Return the [X, Y] coordinate for the center point of the cell that contains the specified text.  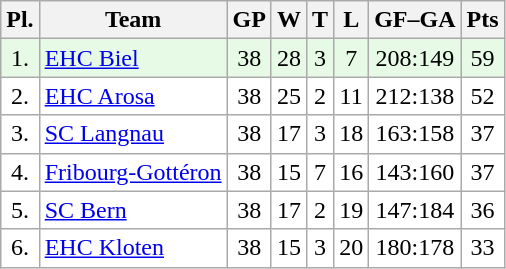
Team [133, 20]
EHC Arosa [133, 96]
163:158 [415, 134]
Pl. [20, 20]
EHC Biel [133, 58]
T [320, 20]
28 [288, 58]
5. [20, 210]
GP [249, 20]
20 [352, 248]
Pts [482, 20]
11 [352, 96]
EHC Kloten [133, 248]
GF–GA [415, 20]
180:178 [415, 248]
16 [352, 172]
212:138 [415, 96]
59 [482, 58]
19 [352, 210]
SC Langnau [133, 134]
208:149 [415, 58]
33 [482, 248]
SC Bern [133, 210]
52 [482, 96]
18 [352, 134]
4. [20, 172]
147:184 [415, 210]
Fribourg-Gottéron [133, 172]
143:160 [415, 172]
1. [20, 58]
36 [482, 210]
L [352, 20]
25 [288, 96]
W [288, 20]
6. [20, 248]
3. [20, 134]
2. [20, 96]
